From the cell containing the given text, extract its center point as [x, y] coordinate. 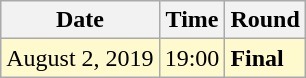
Round [265, 20]
August 2, 2019 [80, 58]
Final [265, 58]
19:00 [192, 58]
Date [80, 20]
Time [192, 20]
